Locate the cell with the specified text and output its (X, Y) center coordinate. 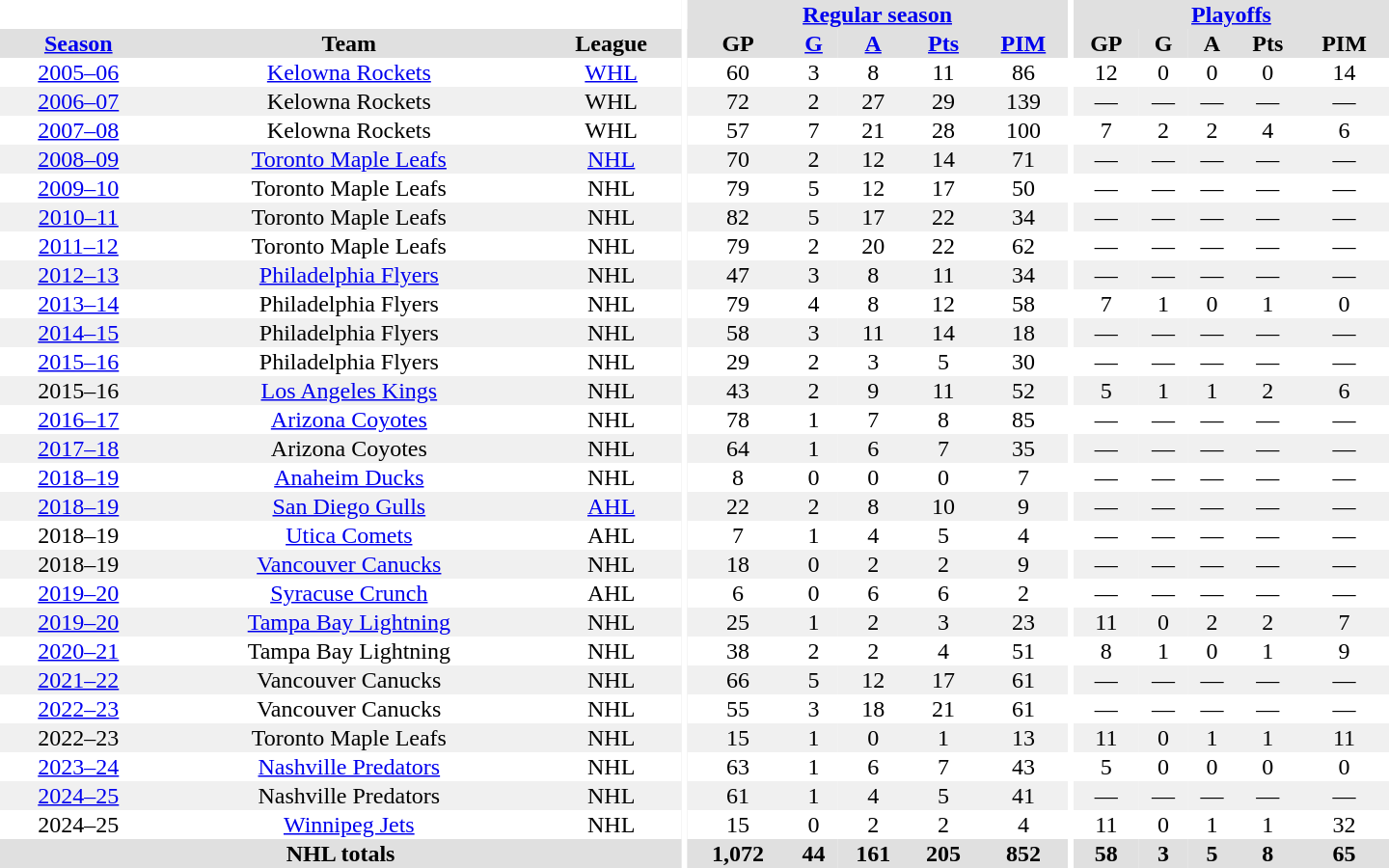
25 (738, 622)
Playoffs (1231, 14)
50 (1022, 188)
38 (738, 651)
Utica Comets (349, 535)
852 (1022, 854)
1,072 (738, 854)
82 (738, 217)
52 (1022, 391)
Team (349, 43)
60 (738, 72)
62 (1022, 246)
205 (943, 854)
35 (1022, 448)
Winnipeg Jets (349, 825)
85 (1022, 420)
20 (874, 246)
Syracuse Crunch (349, 593)
Season (79, 43)
San Diego Gulls (349, 506)
2008–09 (79, 159)
32 (1345, 825)
55 (738, 709)
41 (1022, 796)
2021–22 (79, 680)
63 (738, 767)
NHL totals (340, 854)
2014–15 (79, 333)
57 (738, 130)
2023–24 (79, 767)
30 (1022, 362)
86 (1022, 72)
2005–06 (79, 72)
2013–14 (79, 304)
2017–18 (79, 448)
Los Angeles Kings (349, 391)
64 (738, 448)
72 (738, 101)
2006–07 (79, 101)
10 (943, 506)
47 (738, 275)
100 (1022, 130)
2011–12 (79, 246)
Anaheim Ducks (349, 477)
2010–11 (79, 217)
161 (874, 854)
65 (1345, 854)
51 (1022, 651)
13 (1022, 738)
2016–17 (79, 420)
28 (943, 130)
70 (738, 159)
2009–10 (79, 188)
139 (1022, 101)
2012–13 (79, 275)
League (612, 43)
27 (874, 101)
71 (1022, 159)
23 (1022, 622)
78 (738, 420)
2007–08 (79, 130)
66 (738, 680)
Regular season (878, 14)
44 (813, 854)
2020–21 (79, 651)
